Provide the (x, y) coordinate of the cell's center where the given text is located.  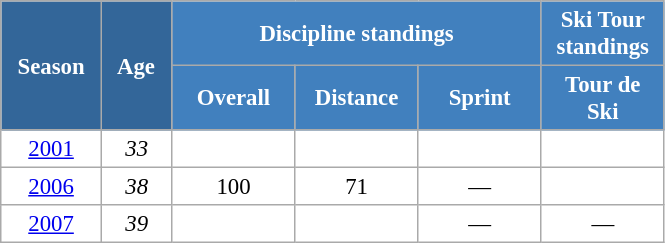
71 (356, 187)
Season (52, 66)
Age (136, 66)
33 (136, 149)
2007 (52, 224)
2001 (52, 149)
Overall (234, 98)
Ski Tour standings (602, 34)
Discipline standings (356, 34)
Tour deSki (602, 98)
Distance (356, 98)
2006 (52, 187)
Sprint (480, 98)
39 (136, 224)
38 (136, 187)
100 (234, 187)
